Determine the [x, y] coordinate at the center of the cell enclosing the given text.  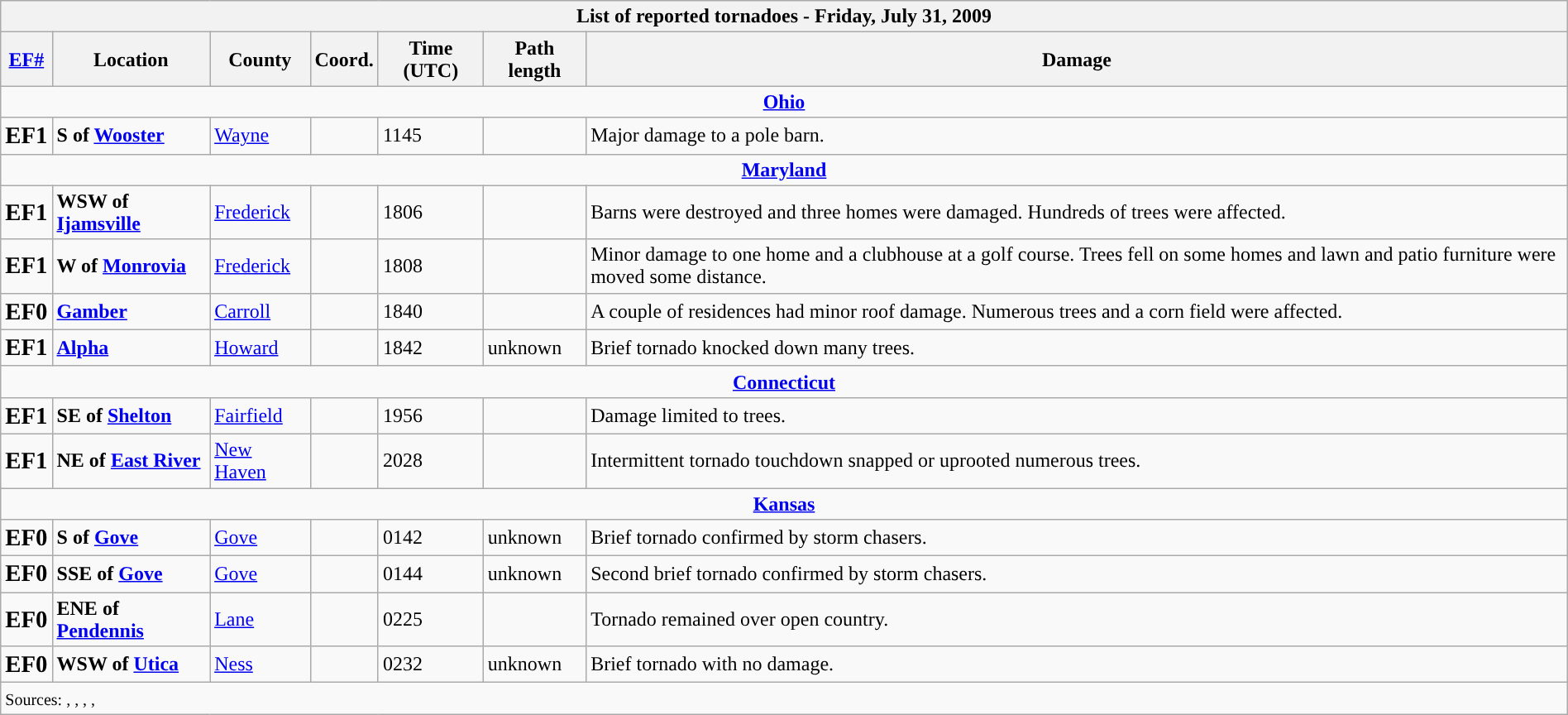
S of Gove [131, 538]
WSW of Ijamsville [131, 212]
ENE of Pendennis [131, 619]
1806 [430, 212]
Location [131, 60]
Coord. [344, 60]
2028 [430, 460]
Barns were destroyed and three homes were damaged. Hundreds of trees were affected. [1077, 212]
Fairfield [260, 415]
Brief tornado confirmed by storm chasers. [1077, 538]
Path length [534, 60]
Connecticut [784, 381]
Tornado remained over open country. [1077, 619]
Ness [260, 665]
Wayne [260, 136]
W of Monrovia [131, 266]
Howard [260, 348]
WSW of Utica [131, 665]
1842 [430, 348]
0144 [430, 574]
Maryland [784, 170]
Minor damage to one home and a clubhouse at a golf course. Trees fell on some homes and lawn and patio furniture were moved some distance. [1077, 266]
Damage limited to trees. [1077, 415]
S of Wooster [131, 136]
Time (UTC) [430, 60]
1840 [430, 311]
1145 [430, 136]
0232 [430, 665]
Major damage to a pole barn. [1077, 136]
Sources: , , , , [784, 698]
Damage [1077, 60]
0142 [430, 538]
Carroll [260, 311]
Intermittent tornado touchdown snapped or uprooted numerous trees. [1077, 460]
EF# [26, 60]
SE of Shelton [131, 415]
Lane [260, 619]
1956 [430, 415]
New Haven [260, 460]
Brief tornado with no damage. [1077, 665]
Kansas [784, 504]
Gamber [131, 311]
NE of East River [131, 460]
1808 [430, 266]
SSE of Gove [131, 574]
Alpha [131, 348]
A couple of residences had minor roof damage. Numerous trees and a corn field were affected. [1077, 311]
Ohio [784, 102]
Brief tornado knocked down many trees. [1077, 348]
Second brief tornado confirmed by storm chasers. [1077, 574]
List of reported tornadoes - Friday, July 31, 2009 [784, 17]
0225 [430, 619]
County [260, 60]
